Extract the (x, y) coordinate from the center of the cell holding the provided text.  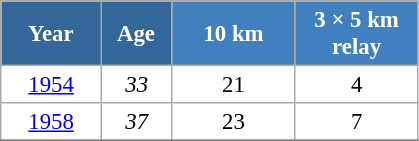
23 (234, 122)
37 (136, 122)
3 × 5 km relay (356, 34)
Age (136, 34)
10 km (234, 34)
21 (234, 85)
1958 (52, 122)
7 (356, 122)
1954 (52, 85)
Year (52, 34)
33 (136, 85)
4 (356, 85)
